Pinpoint the cell where the given text exists, returning its [X, Y] midpoint coordinate. 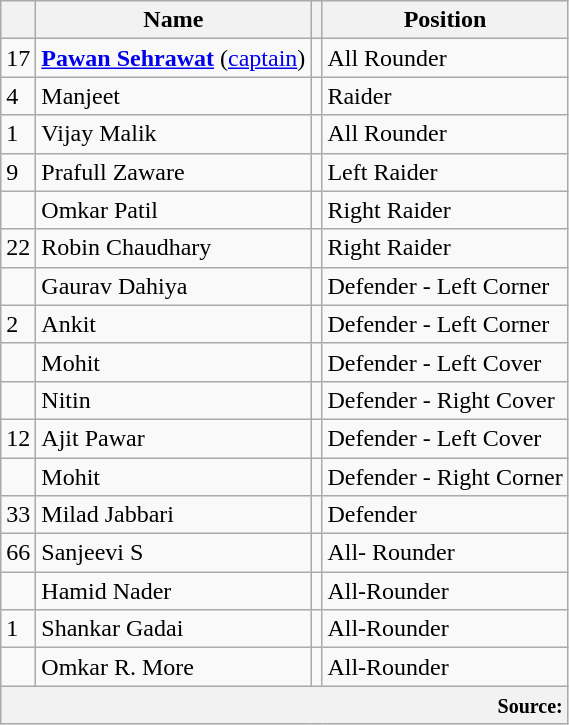
Robin Chaudhary [174, 248]
Hamid Nader [174, 591]
2 [18, 324]
Gaurav Dahiya [174, 286]
Defender - Right Cover [445, 400]
Left Raider [445, 172]
9 [18, 172]
Milad Jabbari [174, 515]
22 [18, 248]
17 [18, 58]
All- Rounder [445, 553]
Ankit [174, 324]
Shankar Gadai [174, 629]
Omkar R. More [174, 667]
66 [18, 553]
Sanjeevi S [174, 553]
Defender - Right Corner [445, 477]
Raider [445, 96]
Pawan Sehrawat (captain) [174, 58]
12 [18, 438]
Position [445, 20]
Ajit Pawar [174, 438]
33 [18, 515]
Vijay Malik [174, 134]
Defender [445, 515]
Nitin [174, 400]
Omkar Patil [174, 210]
Source: [284, 705]
Prafull Zaware [174, 172]
4 [18, 96]
Manjeet [174, 96]
Name [174, 20]
